Return the [X, Y] coordinate for the center point of the cell that contains the specified text.  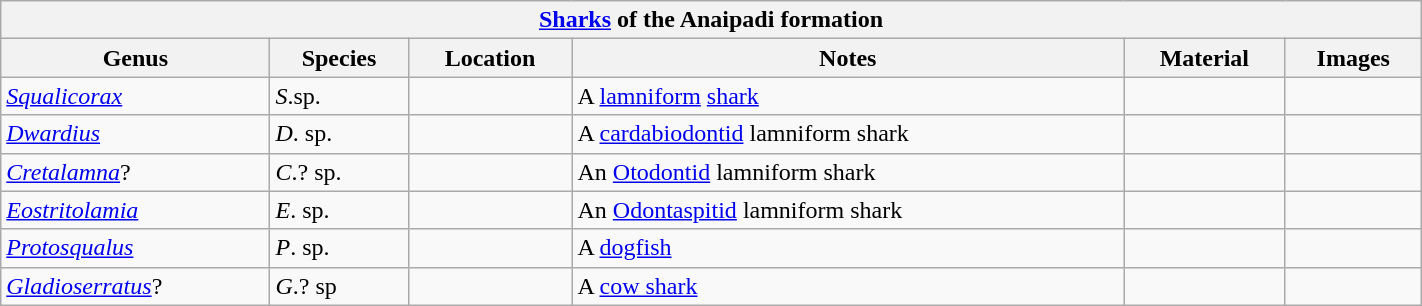
Species [339, 58]
Location [490, 58]
D. sp. [339, 134]
A dogfish [848, 248]
Material [1205, 58]
Cretalamna? [136, 172]
G.? sp [339, 286]
Squalicorax [136, 96]
Gladioserratus? [136, 286]
Sharks of the Anaipadi formation [711, 20]
Images [1353, 58]
A cow shark [848, 286]
Dwardius [136, 134]
An Otodontid lamniform shark [848, 172]
Notes [848, 58]
Genus [136, 58]
E. sp. [339, 210]
Protosqualus [136, 248]
S.sp. [339, 96]
C.? sp. [339, 172]
An Odontaspitid lamniform shark [848, 210]
A cardabiodontid lamniform shark [848, 134]
A lamniform shark [848, 96]
P. sp. [339, 248]
Eostritolamia [136, 210]
